Extract the (X, Y) coordinate from the center of the cell holding the provided text.  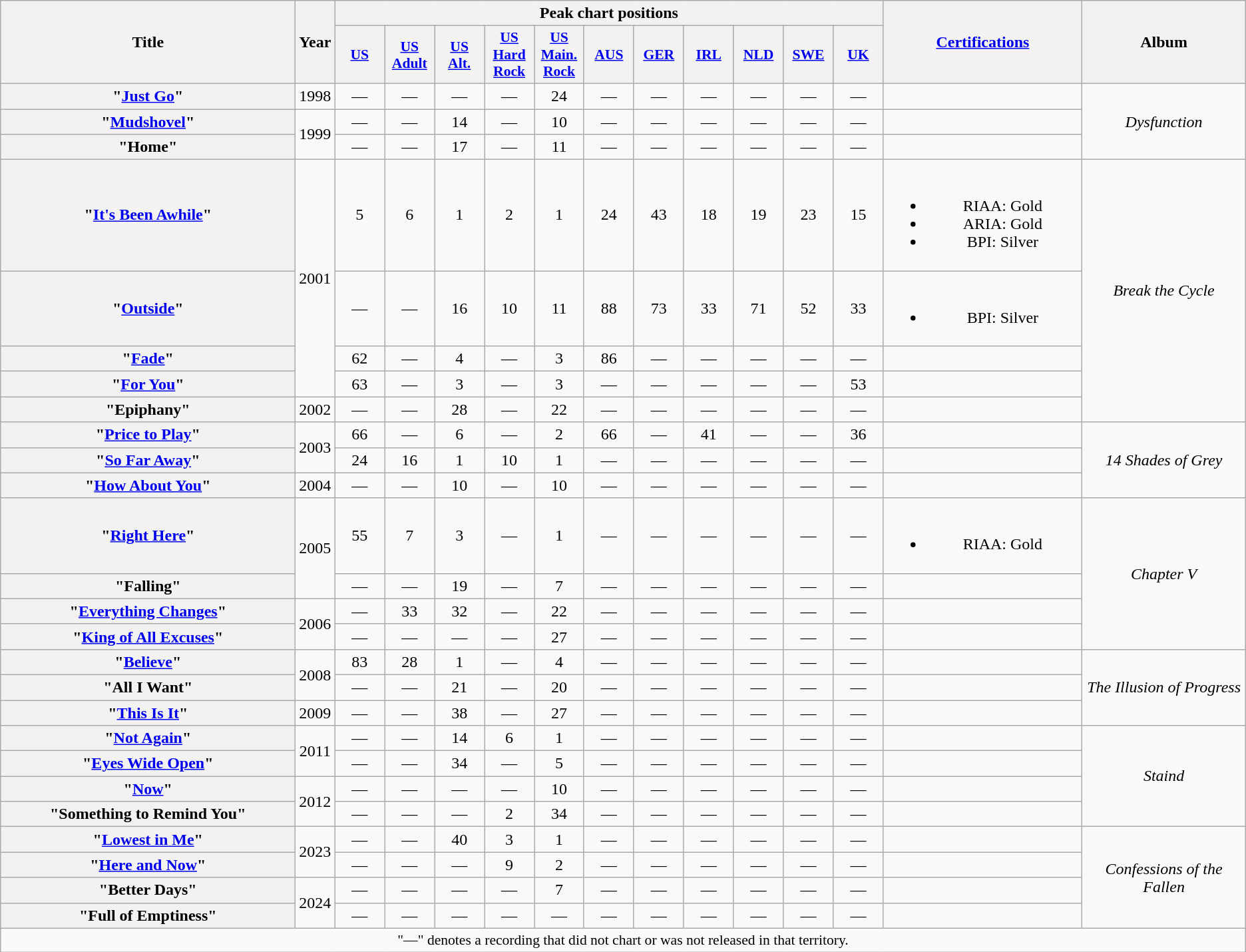
USHard Rock (510, 55)
"Just Go" (148, 96)
"It's Been Awhile" (148, 216)
"Everything Changes" (148, 611)
2001 (315, 278)
41 (708, 435)
IRL (708, 55)
2009 (315, 713)
"Fade" (148, 359)
53 (859, 384)
"—" denotes a recording that did not chart or was not released in that territory. (623, 940)
2023 (315, 852)
Confessions of the Fallen (1163, 877)
2002 (315, 409)
23 (808, 216)
2012 (315, 802)
Chapter V (1163, 574)
"Outside" (148, 309)
15 (859, 216)
Album (1163, 43)
14 Shades of Grey (1163, 460)
21 (459, 687)
GER (659, 55)
Year (315, 43)
Dysfunction (1163, 121)
"Right Here" (148, 535)
63 (359, 384)
"Home" (148, 147)
2003 (315, 447)
US (359, 55)
Title (148, 43)
"Better Days" (148, 890)
1999 (315, 134)
"Full of Emptiness" (148, 915)
1998 (315, 96)
"Price to Play" (148, 435)
55 (359, 535)
RIAA: Gold (982, 535)
AUS (608, 55)
73 (659, 309)
62 (359, 359)
Certifications (982, 43)
"Lowest in Me" (148, 839)
"Here and Now" (148, 865)
NLD (759, 55)
38 (459, 713)
Break the Cycle (1163, 291)
The Illusion of Progress (1163, 687)
"Eyes Wide Open" (148, 764)
43 (659, 216)
2008 (315, 674)
86 (608, 359)
36 (859, 435)
2024 (315, 903)
"Now" (148, 789)
BPI: Silver (982, 309)
20 (559, 687)
"Believe" (148, 662)
"Falling" (148, 586)
2011 (315, 751)
UK (859, 55)
"Epiphany" (148, 409)
17 (459, 147)
RIAA: GoldARIA: GoldBPI: Silver (982, 216)
"King of All Excuses" (148, 636)
"All I Want" (148, 687)
9 (510, 865)
83 (359, 662)
2005 (315, 549)
"Something to Remind You" (148, 814)
USMain. Rock (559, 55)
40 (459, 839)
2006 (315, 624)
"How About You" (148, 485)
32 (459, 611)
"So Far Away" (148, 460)
USAdult (410, 55)
Staind (1163, 776)
USAlt. (459, 55)
"Not Again" (148, 738)
52 (808, 309)
2004 (315, 485)
"For You" (148, 384)
"Mudshovel" (148, 122)
"This Is It" (148, 713)
71 (759, 309)
18 (708, 216)
Peak chart positions (609, 13)
88 (608, 309)
SWE (808, 55)
